From the cell containing the given text, extract its center point as [x, y] coordinate. 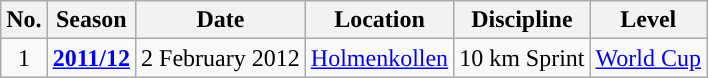
Level [648, 20]
Holmenkollen [379, 58]
Date [221, 20]
10 km Sprint [522, 58]
Location [379, 20]
2 February 2012 [221, 58]
1 [24, 58]
No. [24, 20]
Season [91, 20]
Discipline [522, 20]
World Cup [648, 58]
2011/12 [91, 58]
